Search for the cell housing the specified text and yield its (X, Y) center coordinate. 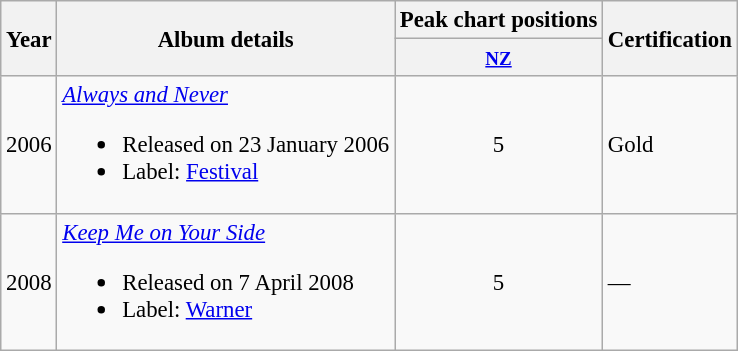
NZ (498, 58)
2006 (29, 144)
Certification (670, 38)
— (670, 282)
2008 (29, 282)
Gold (670, 144)
Year (29, 38)
Album details (226, 38)
Peak chart positions (498, 20)
Always and NeverReleased on 23 January 2006Label: Festival (226, 144)
Keep Me on Your SideReleased on 7 April 2008Label: Warner (226, 282)
